Pinpoint the cell where the given text exists, returning its (X, Y) midpoint coordinate. 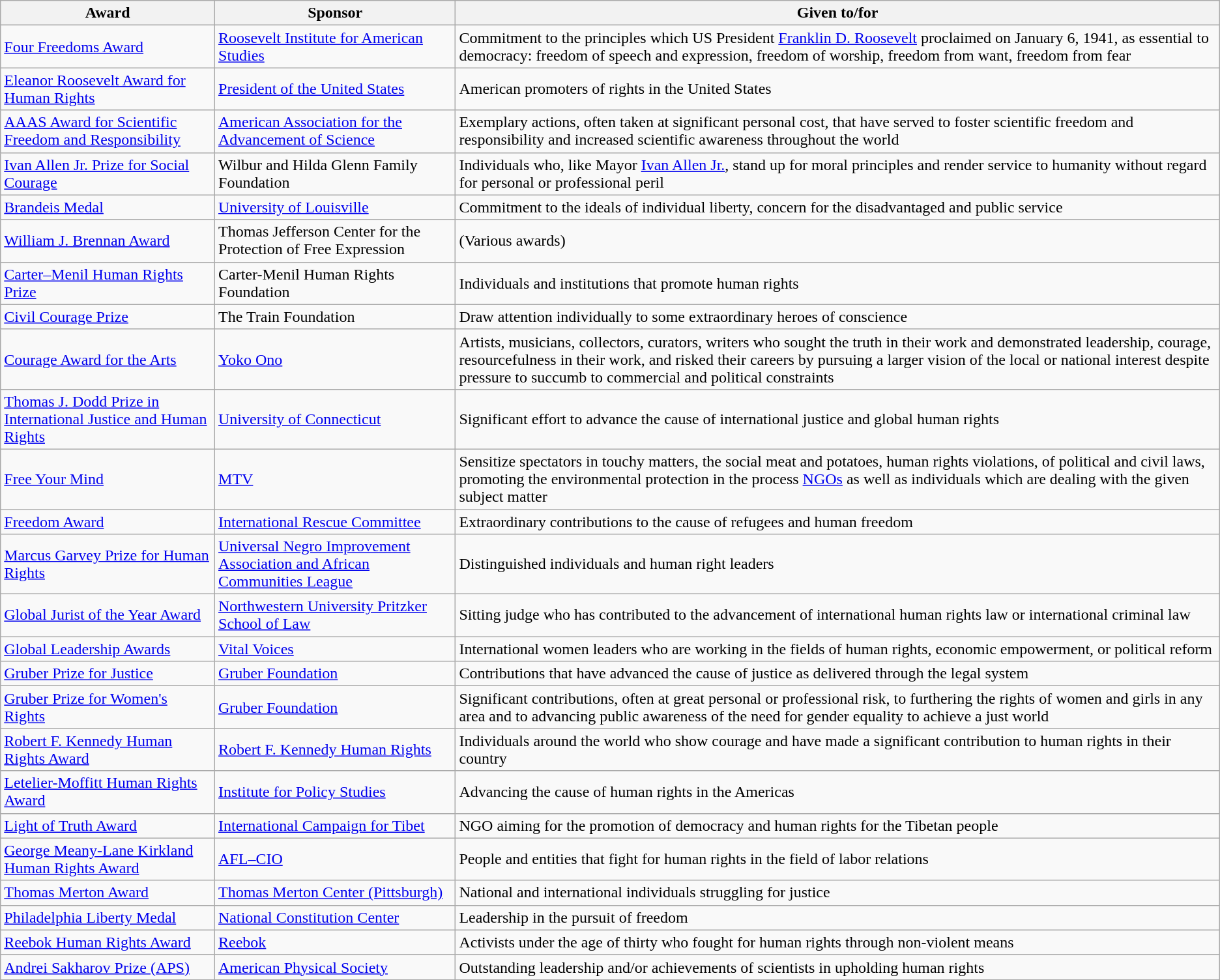
Sponsor (335, 13)
Civil Courage Prize (108, 317)
Freedom Award (108, 522)
William J. Brennan Award (108, 241)
(Various awards) (837, 241)
Carter–Menil Human Rights Prize (108, 283)
American promoters of rights in the United States (837, 89)
MTV (335, 479)
Roosevelt Institute for American Studies (335, 47)
Leadership in the pursuit of freedom (837, 917)
Advancing the cause of human rights in the Americas (837, 792)
Gruber Prize for Women's Rights (108, 708)
AFL–CIO (335, 859)
Ivan Allen Jr. Prize for Social Courage (108, 173)
Andrei Sakharov Prize (APS) (108, 967)
University of Connecticut (335, 419)
Thomas Jefferson Center for the Protection of Free Expression (335, 241)
Eleanor Roosevelt Award for Human Rights (108, 89)
Outstanding leadership and/or achievements of scientists in upholding human rights (837, 967)
Northwestern University Pritzker School of Law (335, 615)
Brandeis Medal (108, 207)
Marcus Garvey Prize for Human Rights (108, 564)
Global Leadership Awards (108, 649)
President of the United States (335, 89)
Universal Negro Improvement Association and African Communities League (335, 564)
Reebok (335, 942)
American Physical Society (335, 967)
Thomas Merton Center (Pittsburgh) (335, 893)
Light of Truth Award (108, 826)
George Meany-Lane Kirkland Human Rights Award (108, 859)
Free Your Mind (108, 479)
Sitting judge who has contributed to the advancement of international human rights law or international criminal law (837, 615)
Award (108, 13)
The Train Foundation (335, 317)
AAAS Award for Scientific Freedom and Responsibility (108, 132)
Individuals around the world who show courage and have made a significant contribution to human rights in their country (837, 749)
Individuals and institutions that promote human rights (837, 283)
People and entities that fight for human rights in the field of labor relations (837, 859)
International women leaders who are working in the fields of human rights, economic empowerment, or political reform (837, 649)
Robert F. Kennedy Human Rights Award (108, 749)
Institute for Policy Studies (335, 792)
Thomas Merton Award (108, 893)
Yoko Ono (335, 359)
Distinguished individuals and human right leaders (837, 564)
Robert F. Kennedy Human Rights (335, 749)
Extraordinary contributions to the cause of refugees and human freedom (837, 522)
Global Jurist of the Year Award (108, 615)
National Constitution Center (335, 917)
Gruber Prize for Justice (108, 674)
Four Freedoms Award (108, 47)
Commitment to the ideals of individual liberty, concern for the disadvantaged and public service (837, 207)
Letelier-Moffitt Human Rights Award (108, 792)
Reebok Human Rights Award (108, 942)
Contributions that have advanced the cause of justice as delivered through the legal system (837, 674)
Significant effort to advance the cause of international justice and global human rights (837, 419)
Carter-Menil Human Rights Foundation (335, 283)
Philadelphia Liberty Medal (108, 917)
Thomas J. Dodd Prize in International Justice and Human Rights (108, 419)
Given to/for (837, 13)
Wilbur and Hilda Glenn Family Foundation (335, 173)
Vital Voices (335, 649)
Draw attention individually to some extraordinary heroes of conscience (837, 317)
Courage Award for the Arts (108, 359)
American Association for the Advancement of Science (335, 132)
Activists under the age of thirty who fought for human rights through non-violent means (837, 942)
University of Louisville (335, 207)
International Campaign for Tibet (335, 826)
National and international individuals struggling for justice (837, 893)
International Rescue Committee (335, 522)
NGO aiming for the promotion of democracy and human rights for the Tibetan people (837, 826)
